Identify which cell holds the provided text, then report its (X, Y) central coordinate. 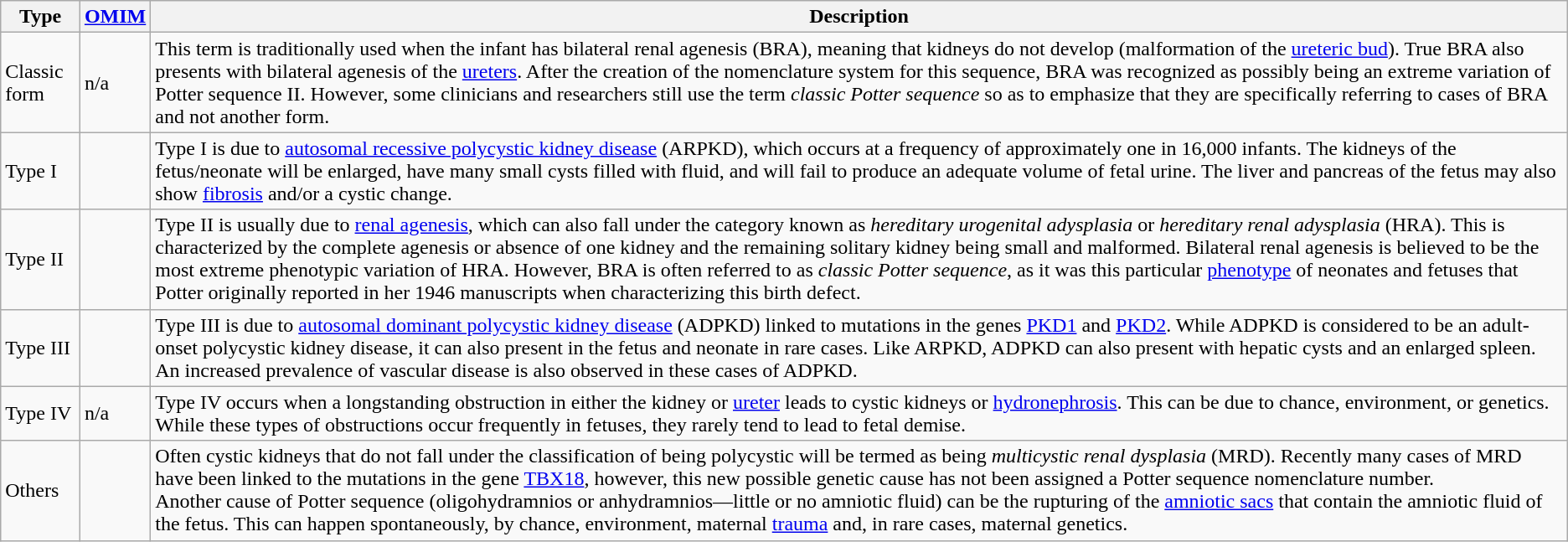
Others (40, 491)
Type II (40, 260)
Type (40, 17)
Type I (40, 171)
Type IV (40, 414)
Type III (40, 348)
Description (859, 17)
OMIM (115, 17)
Classic form (40, 82)
